Detect which cell encompasses the target text, then output its [x, y] center coordinate. 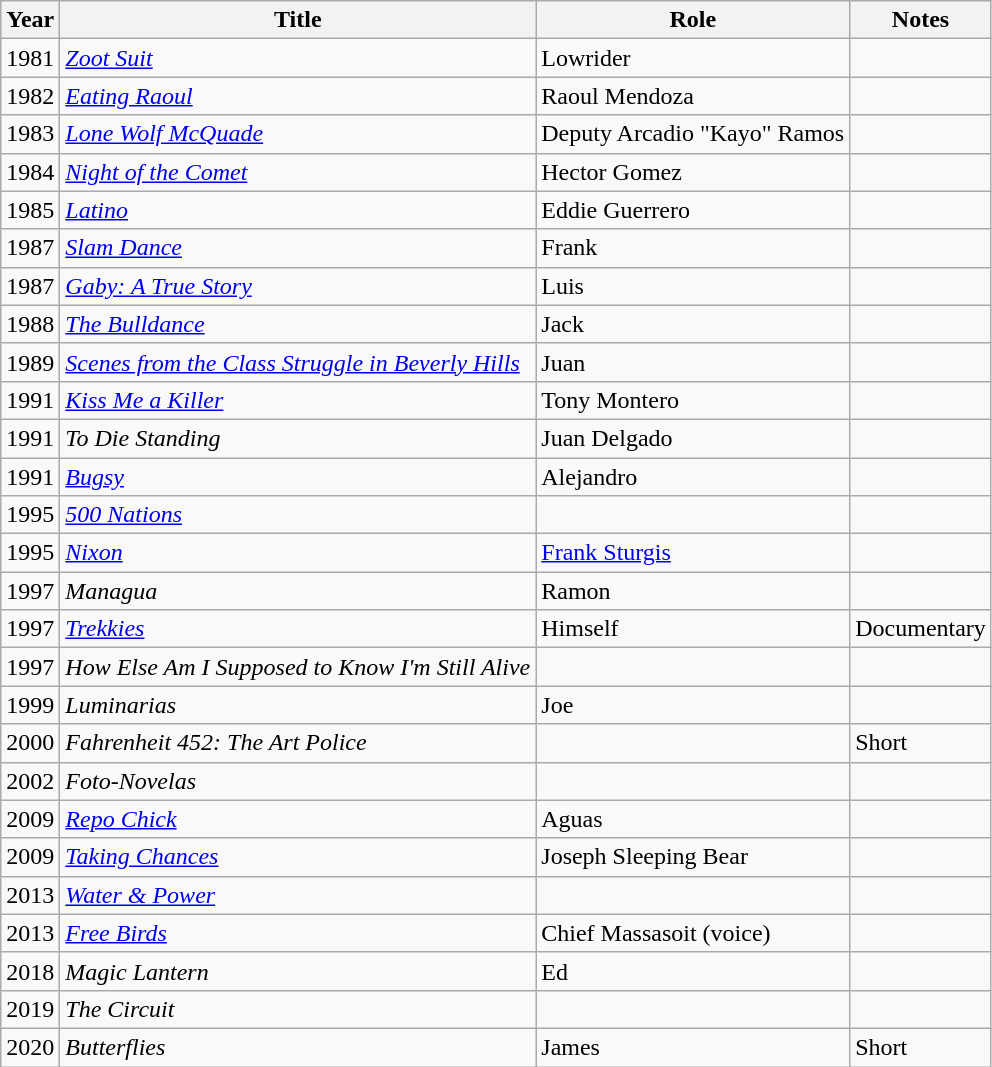
Magic Lantern [298, 971]
Notes [921, 20]
Free Birds [298, 933]
Slam Dance [298, 248]
Lowrider [693, 58]
1999 [30, 705]
Latino [298, 210]
Juan [693, 362]
Deputy Arcadio "Kayo" Ramos [693, 134]
Kiss Me a Killer [298, 400]
2002 [30, 781]
Foto-Novelas [298, 781]
Raoul Mendoza [693, 96]
How Else Am I Supposed to Know I'm Still Alive [298, 667]
Aguas [693, 819]
Alejandro [693, 477]
Ramon [693, 591]
Joseph Sleeping Bear [693, 857]
1983 [30, 134]
Documentary [921, 629]
Tony Montero [693, 400]
Fahrenheit 452: The Art Police [298, 743]
Managua [298, 591]
James [693, 1047]
Taking Chances [298, 857]
2000 [30, 743]
500 Nations [298, 515]
1989 [30, 362]
Role [693, 20]
Eddie Guerrero [693, 210]
1985 [30, 210]
To Die Standing [298, 438]
Frank Sturgis [693, 553]
Luminarias [298, 705]
Night of the Comet [298, 172]
The Bulldance [298, 324]
1982 [30, 96]
Hector Gomez [693, 172]
2018 [30, 971]
2020 [30, 1047]
Frank [693, 248]
Himself [693, 629]
Year [30, 20]
Eating Raoul [298, 96]
Juan Delgado [693, 438]
2019 [30, 1009]
Water & Power [298, 895]
1988 [30, 324]
Bugsy [298, 477]
Zoot Suit [298, 58]
Chief Massasoit (voice) [693, 933]
1984 [30, 172]
Gaby: A True Story [298, 286]
Trekkies [298, 629]
Title [298, 20]
Joe [693, 705]
Lone Wolf McQuade [298, 134]
Butterflies [298, 1047]
1981 [30, 58]
Nixon [298, 553]
The Circuit [298, 1009]
Repo Chick [298, 819]
Scenes from the Class Struggle in Beverly Hills [298, 362]
Jack [693, 324]
Ed [693, 971]
Luis [693, 286]
